Return [X, Y] of the center of cell containing provided text 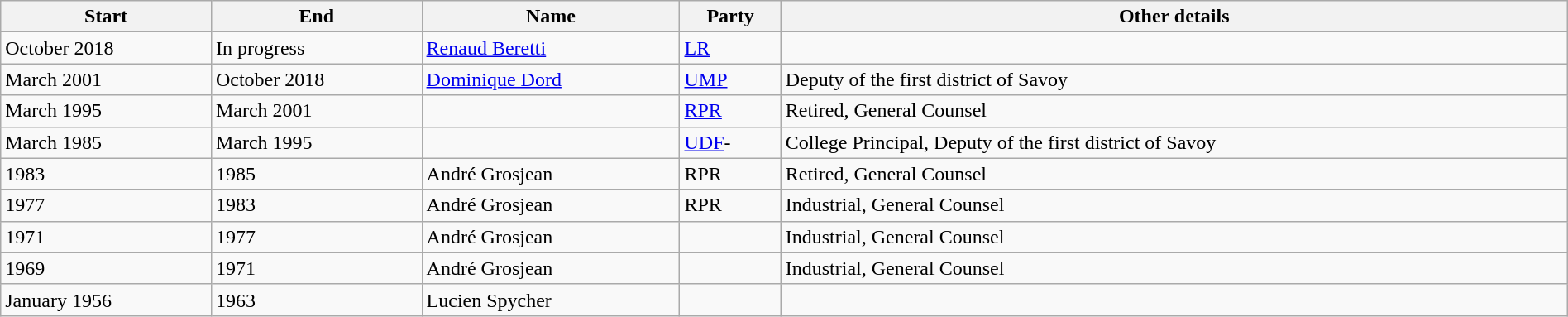
March 1985 [106, 142]
End [316, 17]
Start [106, 17]
LR [730, 48]
Other details [1174, 17]
1985 [316, 174]
College Principal, Deputy of the first district of Savoy [1174, 142]
UMP [730, 79]
UDF- [730, 142]
1963 [316, 300]
January 1956 [106, 300]
Renaud Beretti [551, 48]
1969 [106, 268]
Deputy of the first district of Savoy [1174, 79]
Name [551, 17]
Dominique Dord [551, 79]
Lucien Spycher [551, 300]
Party [730, 17]
In progress [316, 48]
